Capture the cell that displays the provided text and extract its (x, y) central coordinate. 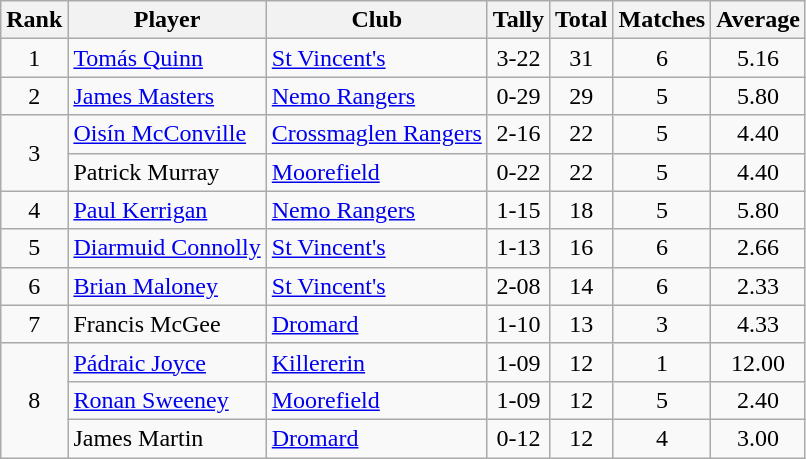
2 (34, 96)
1-15 (518, 210)
1-13 (518, 248)
2.33 (758, 286)
2-16 (518, 134)
3.00 (758, 438)
Crossmaglen Rangers (376, 134)
Matches (662, 20)
James Martin (167, 438)
8 (34, 400)
29 (581, 96)
16 (581, 248)
14 (581, 286)
1-10 (518, 324)
18 (581, 210)
Total (581, 20)
0-22 (518, 172)
Killererin (376, 362)
Patrick Murray (167, 172)
Tomás Quinn (167, 58)
Club (376, 20)
0-29 (518, 96)
7 (34, 324)
4.33 (758, 324)
13 (581, 324)
12.00 (758, 362)
2.40 (758, 400)
Pádraic Joyce (167, 362)
5.16 (758, 58)
Diarmuid Connolly (167, 248)
Ronan Sweeney (167, 400)
Brian Maloney (167, 286)
0-12 (518, 438)
31 (581, 58)
Oisín McConville (167, 134)
Rank (34, 20)
3-22 (518, 58)
Player (167, 20)
Paul Kerrigan (167, 210)
Tally (518, 20)
Francis McGee (167, 324)
2-08 (518, 286)
James Masters (167, 96)
2.66 (758, 248)
Average (758, 20)
